Find where the given text appears and provide that cell's center as [X, Y] coordinate. 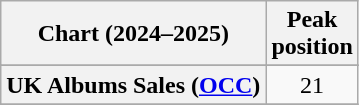
Peakposition [312, 34]
UK Albums Sales (OCC) [134, 85]
Chart (2024–2025) [134, 34]
21 [312, 85]
